Return [x, y] of the center of cell containing provided text 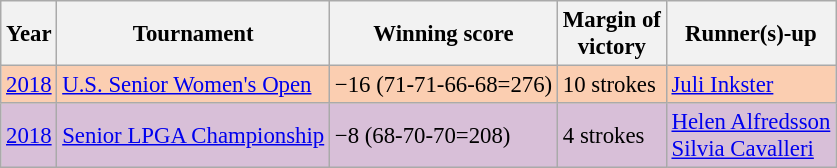
Year [29, 34]
4 strokes [612, 136]
Margin ofvictory [612, 34]
10 strokes [612, 85]
Runner(s)-up [750, 34]
U.S. Senior Women's Open [194, 85]
Winning score [444, 34]
Juli Inkster [750, 85]
−16 (71-71-66-68=276) [444, 85]
−8 (68-70-70=208) [444, 136]
Helen Alfredsson Silvia Cavalleri [750, 136]
Senior LPGA Championship [194, 136]
Tournament [194, 34]
